Return [x, y] of the center of cell containing provided text 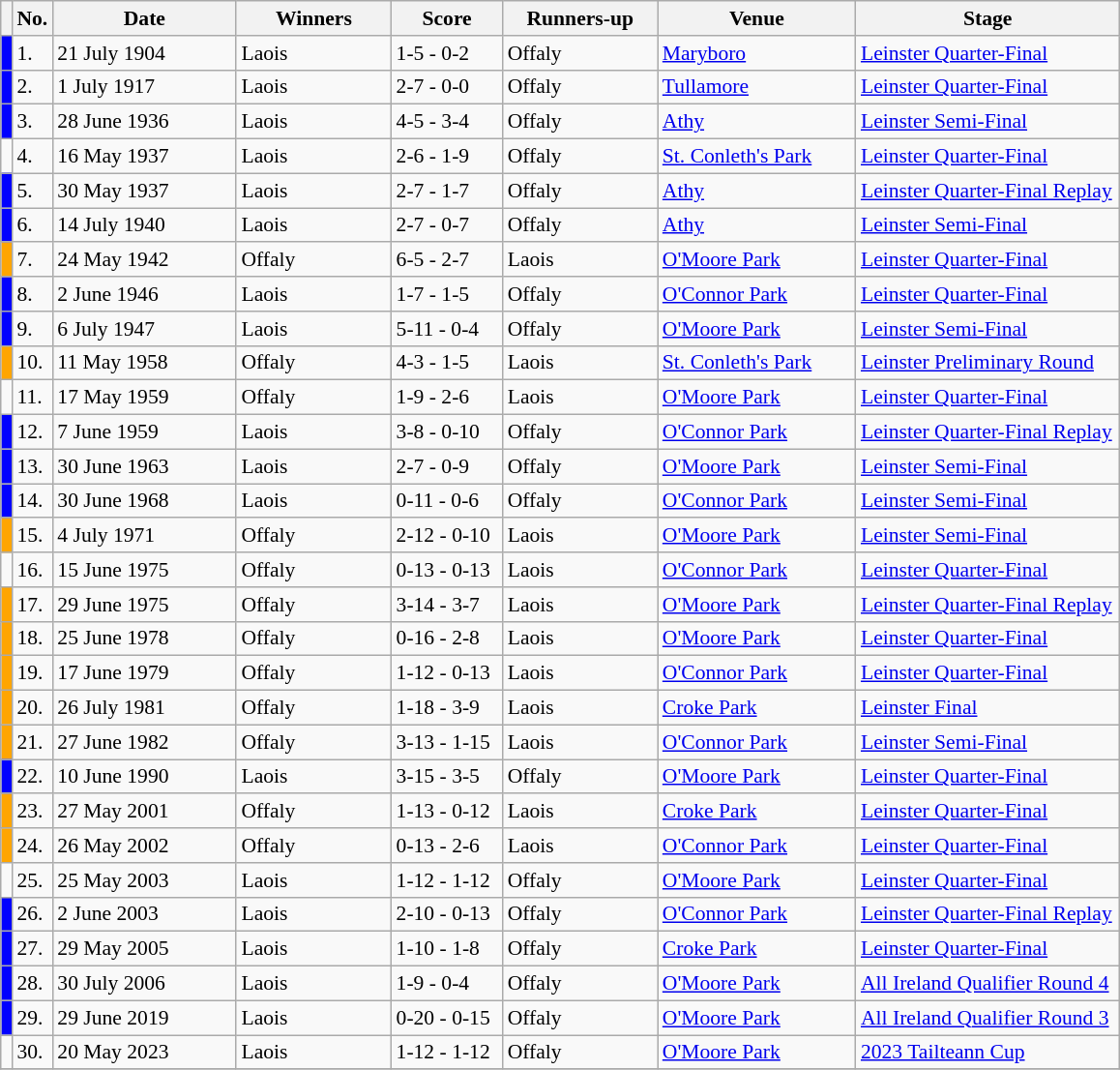
4 July 1971 [144, 536]
4-5 - 3-4 [447, 122]
26 July 1981 [144, 708]
2. [32, 87]
23. [32, 812]
Leinster Final [988, 708]
2-12 - 0-10 [447, 536]
30 June 1968 [144, 501]
2 June 2003 [144, 914]
2-6 - 1-9 [447, 157]
3. [32, 122]
6. [32, 225]
30 May 1937 [144, 191]
6-5 - 2-7 [447, 260]
9. [32, 329]
4-3 - 1-5 [447, 363]
2-7 - 0-7 [447, 225]
No. [32, 18]
1-5 - 0-2 [447, 53]
1-13 - 0-12 [447, 812]
3-8 - 0-10 [447, 432]
3-13 - 1-15 [447, 742]
1-9 - 0-4 [447, 984]
1-18 - 3-9 [447, 708]
Leinster Preliminary Round [988, 363]
22. [32, 777]
0-20 - 0-15 [447, 1018]
7. [32, 260]
1 July 1917 [144, 87]
17 June 1979 [144, 673]
27 May 2001 [144, 812]
6 July 1947 [144, 329]
10 June 1990 [144, 777]
0-13 - 0-13 [447, 570]
18. [32, 639]
21 July 1904 [144, 53]
16 May 1937 [144, 157]
Maryboro [756, 53]
Runners-up [580, 18]
Winners [313, 18]
1-12 - 0-13 [447, 673]
5-11 - 0-4 [447, 329]
25 June 1978 [144, 639]
21. [32, 742]
29. [32, 1018]
16. [32, 570]
4. [32, 157]
7 June 1959 [144, 432]
2023 Tailteann Cup [988, 1053]
14 July 1940 [144, 225]
28 June 1936 [144, 122]
10. [32, 363]
0-16 - 2-8 [447, 639]
0-11 - 0-6 [447, 501]
2 June 1946 [144, 294]
1-9 - 2-6 [447, 398]
5. [32, 191]
1-7 - 1-5 [447, 294]
26 May 2002 [144, 846]
Tullamore [756, 87]
All Ireland Qualifier Round 3 [988, 1018]
20 May 2023 [144, 1053]
Score [447, 18]
29 June 1975 [144, 605]
20. [32, 708]
28. [32, 984]
13. [32, 466]
24. [32, 846]
1-10 - 1-8 [447, 949]
2-7 - 0-0 [447, 87]
24 May 1942 [144, 260]
3-14 - 3-7 [447, 605]
2-10 - 0-13 [447, 914]
19. [32, 673]
2-7 - 1-7 [447, 191]
All Ireland Qualifier Round 4 [988, 984]
29 June 2019 [144, 1018]
27. [32, 949]
12. [32, 432]
2-7 - 0-9 [447, 466]
8. [32, 294]
Stage [988, 18]
15 June 1975 [144, 570]
27 June 1982 [144, 742]
1. [32, 53]
29 May 2005 [144, 949]
17 May 1959 [144, 398]
Venue [756, 18]
17. [32, 605]
11 May 1958 [144, 363]
14. [32, 501]
25. [32, 880]
3-15 - 3-5 [447, 777]
25 May 2003 [144, 880]
11. [32, 398]
0-13 - 2-6 [447, 846]
15. [32, 536]
30. [32, 1053]
30 July 2006 [144, 984]
26. [32, 914]
Date [144, 18]
30 June 1963 [144, 466]
